Search for the cell housing the specified text and yield its [x, y] center coordinate. 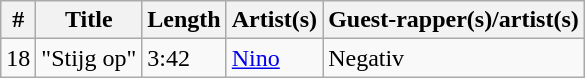
Negativ [454, 58]
Nino [274, 58]
"Stijg op" [89, 58]
Artist(s) [274, 20]
18 [18, 58]
3:42 [184, 58]
Length [184, 20]
Title [89, 20]
# [18, 20]
Guest-rapper(s)/artist(s) [454, 20]
